Determine the (x, y) coordinate at the center of the cell enclosing the given text.  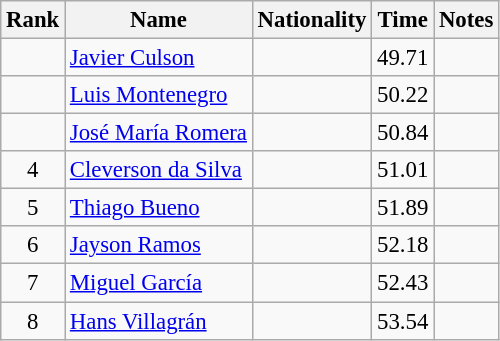
50.84 (403, 133)
7 (33, 283)
Time (403, 20)
8 (33, 321)
Notes (466, 20)
49.71 (403, 58)
Luis Montenegro (159, 95)
Miguel García (159, 283)
Jayson Ramos (159, 245)
Javier Culson (159, 58)
Name (159, 20)
6 (33, 245)
52.18 (403, 245)
50.22 (403, 95)
53.54 (403, 321)
52.43 (403, 283)
5 (33, 208)
51.89 (403, 208)
Cleverson da Silva (159, 170)
José María Romera (159, 133)
Nationality (312, 20)
51.01 (403, 170)
Rank (33, 20)
Thiago Bueno (159, 208)
4 (33, 170)
Hans Villagrán (159, 321)
